Identify which cell holds the provided text, then report its [X, Y] central coordinate. 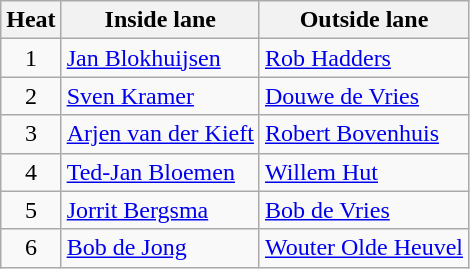
Robert Bovenhuis [364, 134]
3 [31, 134]
2 [31, 96]
Jorrit Bergsma [160, 210]
1 [31, 58]
Bob de Vries [364, 210]
Ted-Jan Bloemen [160, 172]
Wouter Olde Heuvel [364, 248]
4 [31, 172]
Arjen van der Kieft [160, 134]
5 [31, 210]
Bob de Jong [160, 248]
Rob Hadders [364, 58]
Douwe de Vries [364, 96]
Willem Hut [364, 172]
6 [31, 248]
Inside lane [160, 20]
Heat [31, 20]
Jan Blokhuijsen [160, 58]
Outside lane [364, 20]
Sven Kramer [160, 96]
